Pinpoint the cell where the given text exists, returning its (X, Y) midpoint coordinate. 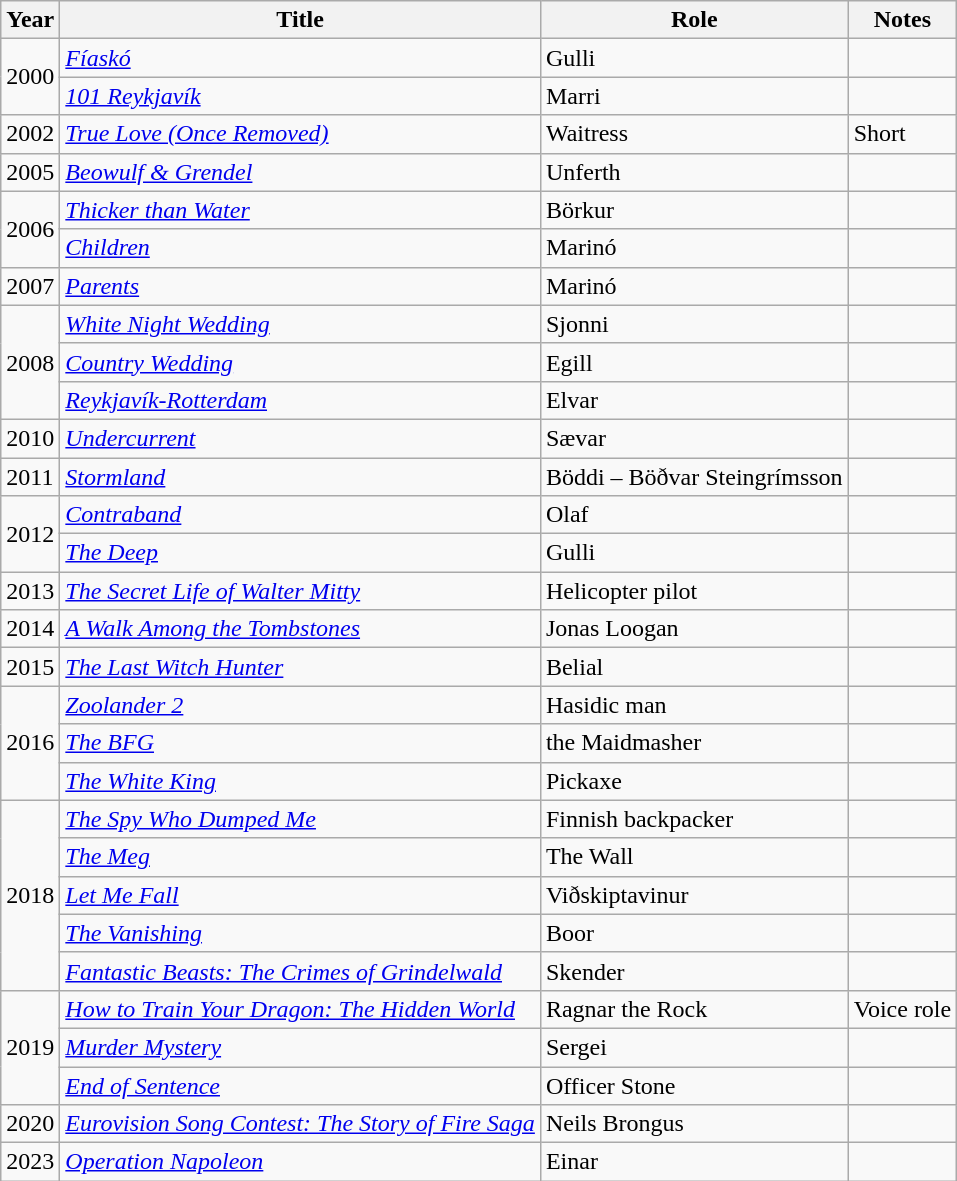
2006 (30, 229)
Pickaxe (694, 781)
2019 (30, 1047)
The Vanishing (300, 933)
The Deep (300, 553)
Neils Brongus (694, 1124)
Beowulf & Grendel (300, 172)
Officer Stone (694, 1085)
Sævar (694, 438)
2013 (30, 591)
Notes (902, 20)
The White King (300, 781)
Skender (694, 971)
2010 (30, 438)
The Secret Life of Walter Mitty (300, 591)
The Meg (300, 857)
Undercurrent (300, 438)
Egill (694, 362)
Let Me Fall (300, 895)
2002 (30, 134)
Title (300, 20)
The Spy Who Dumped Me (300, 819)
True Love (Once Removed) (300, 134)
2007 (30, 286)
Operation Napoleon (300, 1162)
Role (694, 20)
The Last Witch Hunter (300, 667)
Olaf (694, 515)
Ragnar the Rock (694, 1009)
Finnish backpacker (694, 819)
the Maidmasher (694, 743)
White Night Wedding (300, 324)
Voice role (902, 1009)
Fantastic Beasts: The Crimes of Grindelwald (300, 971)
Fíaskó (300, 58)
Hasidic man (694, 705)
Children (300, 248)
Stormland (300, 477)
The BFG (300, 743)
End of Sentence (300, 1085)
Country Wedding (300, 362)
2014 (30, 629)
Elvar (694, 400)
Helicopter pilot (694, 591)
Eurovision Song Contest: The Story of Fire Saga (300, 1124)
Marri (694, 96)
Murder Mystery (300, 1047)
Viðskiptavinur (694, 895)
Einar (694, 1162)
2015 (30, 667)
2000 (30, 77)
Belial (694, 667)
2018 (30, 895)
Boor (694, 933)
How to Train Your Dragon: The Hidden World (300, 1009)
2012 (30, 534)
Sergei (694, 1047)
Böddi – Böðvar Steingrímsson (694, 477)
The Wall (694, 857)
2016 (30, 743)
Sjonni (694, 324)
Year (30, 20)
2020 (30, 1124)
Unferth (694, 172)
2005 (30, 172)
Zoolander 2 (300, 705)
Jonas Loogan (694, 629)
Short (902, 134)
101 Reykjavík (300, 96)
Contraband (300, 515)
2023 (30, 1162)
2008 (30, 362)
Waitress (694, 134)
2011 (30, 477)
Reykjavík-Rotterdam (300, 400)
Thicker than Water (300, 210)
Parents (300, 286)
Börkur (694, 210)
A Walk Among the Tombstones (300, 629)
